Identify which cell holds the provided text, then report its (X, Y) central coordinate. 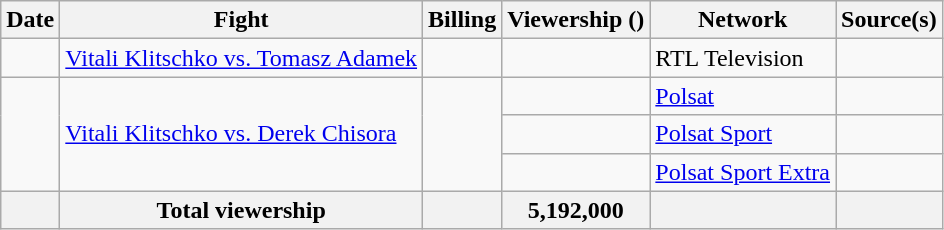
Vitali Klitschko vs. Tomasz Adamek (242, 58)
Viewership () (576, 20)
Date (30, 20)
Polsat Sport Extra (743, 172)
Network (743, 20)
5,192,000 (576, 210)
Billing (462, 20)
Source(s) (890, 20)
Fight (242, 20)
Vitali Klitschko vs. Derek Chisora (242, 134)
Total viewership (242, 210)
Polsat (743, 96)
RTL Television (743, 58)
Polsat Sport (743, 134)
